Detect which cell encompasses the target text, then output its (X, Y) center coordinate. 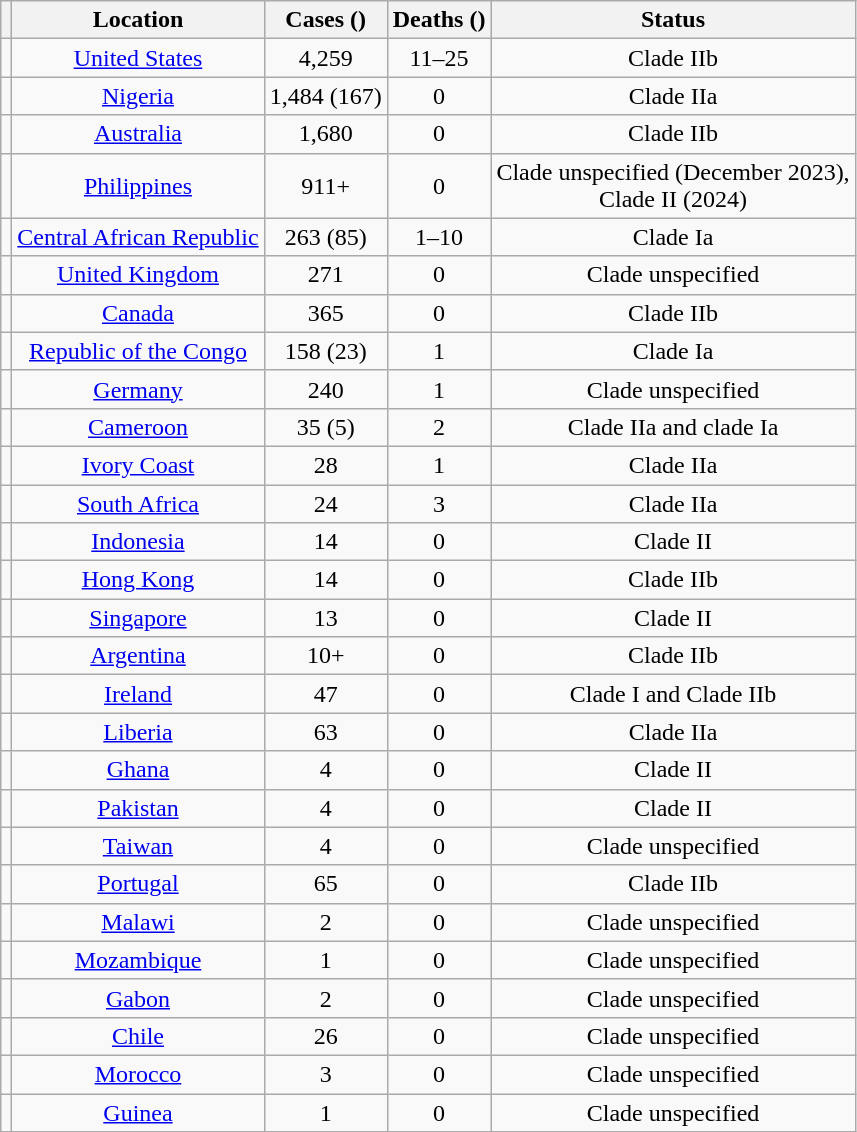
United States (138, 58)
28 (326, 465)
4,259 (326, 58)
Australia (138, 134)
Ireland (138, 694)
Chile (138, 1036)
Mozambique (138, 960)
1,484 (167) (326, 96)
Deaths () (439, 20)
Cameroon (138, 427)
Gabon (138, 998)
158 (23) (326, 351)
Nigeria (138, 96)
26 (326, 1036)
1,680 (326, 134)
Location (138, 20)
Status (673, 20)
240 (326, 389)
911+ (326, 186)
Canada (138, 313)
1–10 (439, 237)
United Kingdom (138, 275)
Cases () (326, 20)
Singapore (138, 618)
Clade IIa and clade Ia (673, 427)
South Africa (138, 503)
Ivory Coast (138, 465)
13 (326, 618)
47 (326, 694)
35 (5) (326, 427)
11–25 (439, 58)
Indonesia (138, 542)
Morocco (138, 1074)
Central African Republic (138, 237)
Ghana (138, 770)
10+ (326, 656)
Malawi (138, 922)
24 (326, 503)
Argentina (138, 656)
Philippines (138, 186)
Hong Kong (138, 580)
Clade unspecified (December 2023),Clade II (2024) (673, 186)
Liberia (138, 732)
Republic of the Congo (138, 351)
Clade I and Clade IIb (673, 694)
63 (326, 732)
65 (326, 884)
Pakistan (138, 808)
Germany (138, 389)
Guinea (138, 1113)
Portugal (138, 884)
Taiwan (138, 846)
263 (85) (326, 237)
271 (326, 275)
365 (326, 313)
